From the cell containing the given text, extract its center point as [x, y] coordinate. 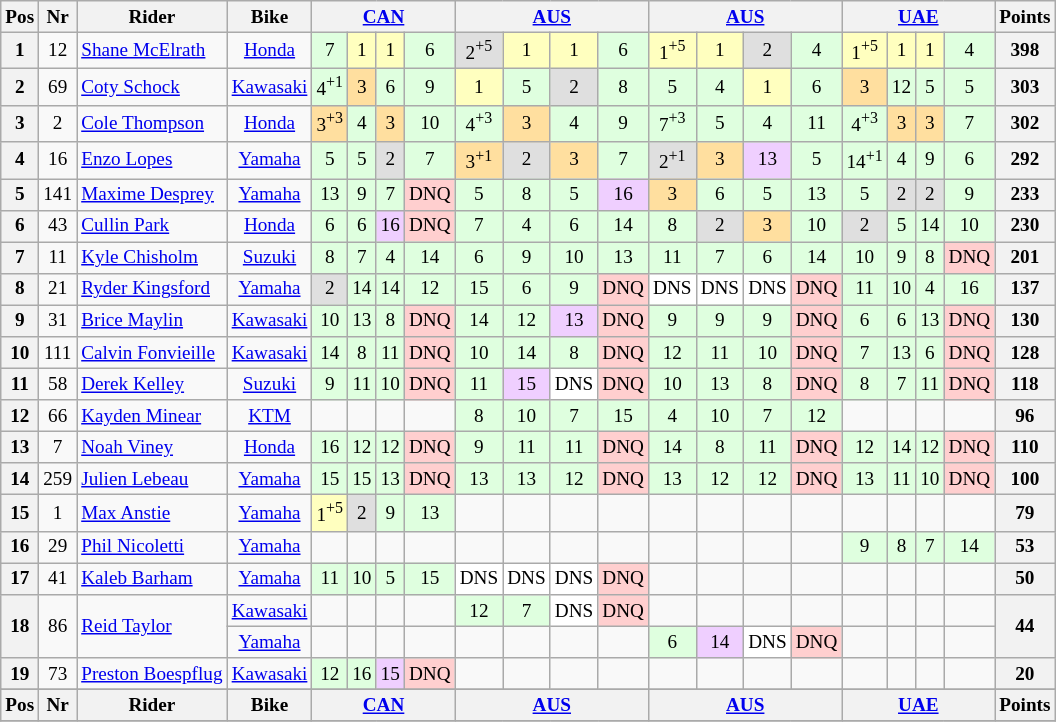
18 [20, 626]
Enzo Lopes [152, 160]
Kaleb Barham [152, 579]
7+3 [673, 124]
128 [1025, 353]
111 [58, 353]
50 [1025, 579]
4+1 [330, 88]
Preston Boespflug [152, 674]
20 [1025, 674]
Noah Viney [152, 447]
3+3 [330, 124]
118 [1025, 384]
Shane McElrath [152, 50]
44 [1025, 626]
29 [58, 547]
Maxime Desprey [152, 194]
141 [58, 194]
233 [1025, 194]
43 [58, 226]
Cole Thompson [152, 124]
Brice Maylin [152, 321]
Cullin Park [152, 226]
110 [1025, 447]
Coty Schock [152, 88]
Kayden Minear [152, 416]
53 [1025, 547]
Ryder Kingsford [152, 289]
17 [20, 579]
Calvin Fonvieille [152, 353]
58 [58, 384]
3+1 [479, 160]
130 [1025, 321]
19 [20, 674]
2+1 [673, 160]
259 [58, 479]
Reid Taylor [152, 626]
96 [1025, 416]
230 [1025, 226]
14+1 [864, 160]
Derek Kelley [152, 384]
21 [58, 289]
Kyle Chisholm [152, 258]
303 [1025, 88]
Julien Lebeau [152, 479]
100 [1025, 479]
Phil Nicoletti [152, 547]
79 [1025, 514]
2+5 [479, 50]
Max Anstie [152, 514]
201 [1025, 258]
73 [58, 674]
292 [1025, 160]
398 [1025, 50]
41 [58, 579]
69 [58, 88]
137 [1025, 289]
302 [1025, 124]
KTM [270, 416]
86 [58, 626]
31 [58, 321]
66 [58, 416]
